From the cell containing the given text, extract its center point as [X, Y] coordinate. 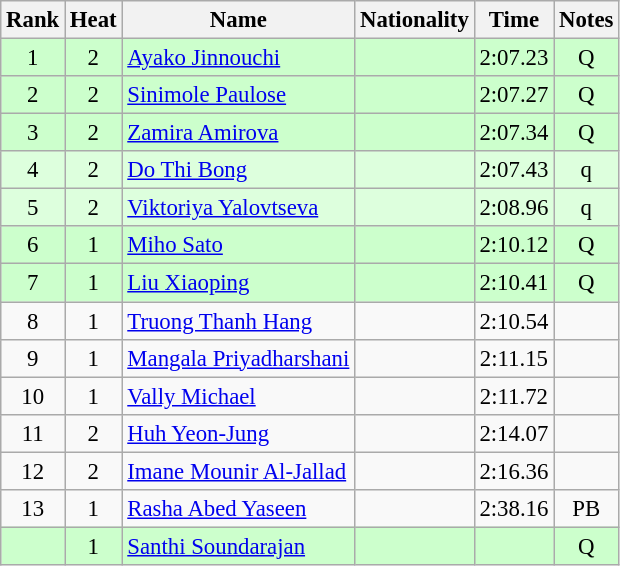
2:07.34 [514, 133]
Liu Xiaoping [238, 283]
9 [33, 358]
4 [33, 170]
Rank [33, 20]
5 [33, 208]
2:07.27 [514, 95]
Name [238, 20]
2:10.54 [514, 321]
2:10.41 [514, 283]
2:08.96 [514, 208]
Sinimole Paulose [238, 95]
Rasha Abed Yaseen [238, 509]
2:07.23 [514, 58]
PB [586, 509]
8 [33, 321]
Nationality [414, 20]
7 [33, 283]
2:07.43 [514, 170]
2:10.12 [514, 245]
2:11.15 [514, 358]
6 [33, 245]
2:11.72 [514, 396]
11 [33, 433]
2:38.16 [514, 509]
10 [33, 396]
13 [33, 509]
Miho Sato [238, 245]
Time [514, 20]
Ayako Jinnouchi [238, 58]
Notes [586, 20]
Zamira Amirova [238, 133]
Santhi Soundarajan [238, 546]
Mangala Priyadharshani [238, 358]
3 [33, 133]
Truong Thanh Hang [238, 321]
2:14.07 [514, 433]
Viktoriya Yalovtseva [238, 208]
2:16.36 [514, 471]
12 [33, 471]
Imane Mounir Al-Jallad [238, 471]
Huh Yeon-Jung [238, 433]
Heat [94, 20]
Do Thi Bong [238, 170]
Vally Michael [238, 396]
